From the cell containing the given text, extract its center point as (x, y) coordinate. 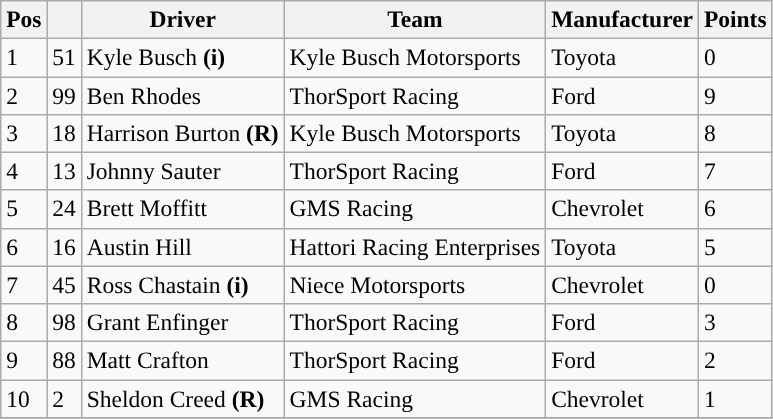
4 (24, 171)
Austin Hill (182, 247)
Ben Rhodes (182, 95)
Harrison Burton (R) (182, 133)
24 (64, 209)
45 (64, 285)
99 (64, 95)
Sheldon Creed (R) (182, 398)
88 (64, 360)
Driver (182, 19)
Matt Crafton (182, 360)
Hattori Racing Enterprises (415, 247)
Points (735, 19)
18 (64, 133)
Johnny Sauter (182, 171)
Ross Chastain (i) (182, 285)
Grant Enfinger (182, 322)
Brett Moffitt (182, 209)
Niece Motorsports (415, 285)
Manufacturer (622, 19)
13 (64, 171)
Kyle Busch (i) (182, 57)
Pos (24, 19)
51 (64, 57)
98 (64, 322)
Team (415, 19)
10 (24, 398)
16 (64, 247)
